Provide the (X, Y) coordinate of the cell's center where the given text is located.  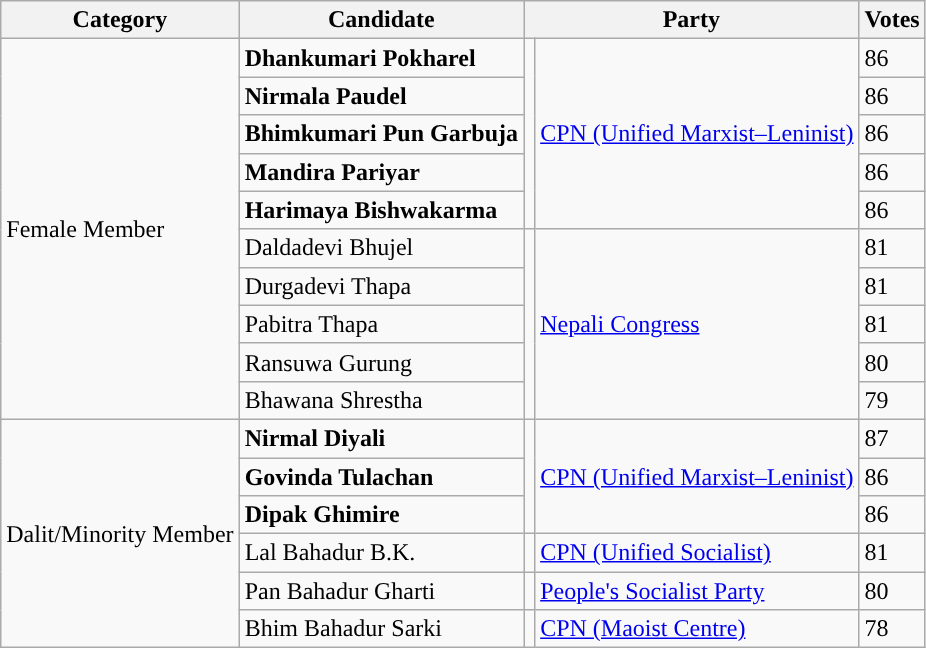
CPN (Unified Socialist) (697, 553)
Mandira Pariyar (381, 172)
Durgadevi Thapa (381, 286)
Category (120, 20)
Nepali Congress (697, 324)
Govinda Tulachan (381, 477)
CPN (Maoist Centre) (697, 629)
Bhawana Shrestha (381, 400)
Harimaya Bishwakarma (381, 210)
Ransuwa Gurung (381, 362)
78 (892, 629)
Lal Bahadur B.K. (381, 553)
Bhimkumari Pun Garbuja (381, 134)
Bhim Bahadur Sarki (381, 629)
79 (892, 400)
Dipak Ghimire (381, 515)
Nirmal Diyali (381, 438)
Female Member (120, 230)
People's Socialist Party (697, 591)
Pabitra Thapa (381, 324)
Nirmala Paudel (381, 96)
Pan Bahadur Gharti (381, 591)
Dalit/Minority Member (120, 533)
Daldadevi Bhujel (381, 248)
Party (692, 20)
Dhankumari Pokharel (381, 58)
87 (892, 438)
Votes (892, 20)
Candidate (381, 20)
